Scan for the cell matching the given text and deliver its [x, y] coordinate at center. 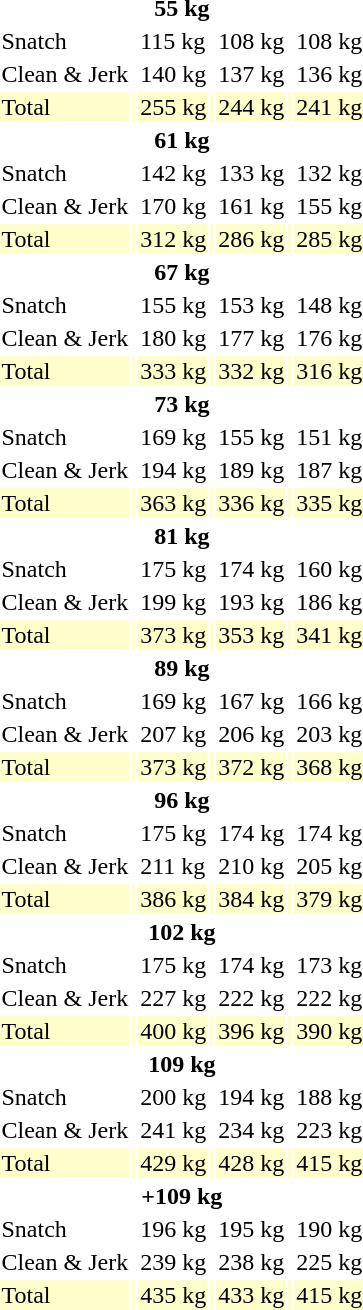
384 kg [252, 899]
312 kg [174, 239]
286 kg [252, 239]
195 kg [252, 1229]
433 kg [252, 1295]
193 kg [252, 602]
332 kg [252, 371]
161 kg [252, 206]
133 kg [252, 173]
234 kg [252, 1130]
227 kg [174, 998]
137 kg [252, 74]
207 kg [174, 734]
244 kg [252, 107]
196 kg [174, 1229]
333 kg [174, 371]
211 kg [174, 866]
170 kg [174, 206]
396 kg [252, 1031]
435 kg [174, 1295]
115 kg [174, 41]
206 kg [252, 734]
363 kg [174, 503]
199 kg [174, 602]
241 kg [174, 1130]
239 kg [174, 1262]
153 kg [252, 305]
353 kg [252, 635]
429 kg [174, 1163]
428 kg [252, 1163]
140 kg [174, 74]
255 kg [174, 107]
386 kg [174, 899]
180 kg [174, 338]
400 kg [174, 1031]
177 kg [252, 338]
142 kg [174, 173]
238 kg [252, 1262]
167 kg [252, 701]
189 kg [252, 470]
372 kg [252, 767]
222 kg [252, 998]
200 kg [174, 1097]
108 kg [252, 41]
336 kg [252, 503]
210 kg [252, 866]
